Output the (x, y) coordinate of the center of the cell containing the given text.  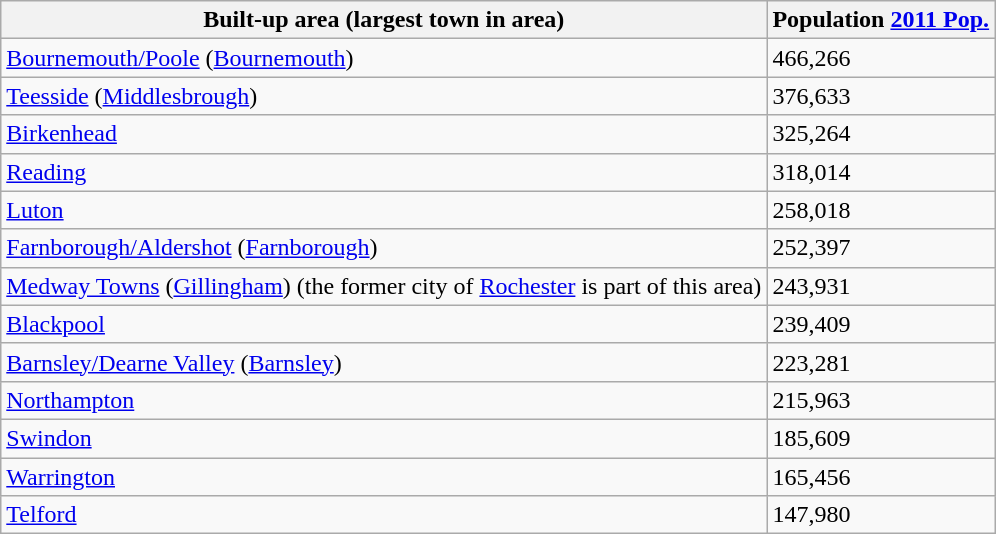
258,018 (881, 210)
Population 2011 Pop. (881, 20)
318,014 (881, 172)
Bournemouth/Poole (Bournemouth) (384, 58)
Blackpool (384, 324)
Birkenhead (384, 134)
223,281 (881, 362)
Farnborough/Aldershot (Farnborough) (384, 248)
239,409 (881, 324)
Warrington (384, 477)
215,963 (881, 400)
466,266 (881, 58)
Barnsley/Dearne Valley (Barnsley) (384, 362)
Swindon (384, 438)
376,633 (881, 96)
185,609 (881, 438)
325,264 (881, 134)
165,456 (881, 477)
252,397 (881, 248)
Reading (384, 172)
Teesside (Middlesbrough) (384, 96)
243,931 (881, 286)
Built-up area (largest town in area) (384, 20)
147,980 (881, 515)
Northampton (384, 400)
Medway Towns (Gillingham) (the former city of Rochester is part of this area) (384, 286)
Telford (384, 515)
Luton (384, 210)
